Scan for the cell matching the given text and deliver its (X, Y) coordinate at center. 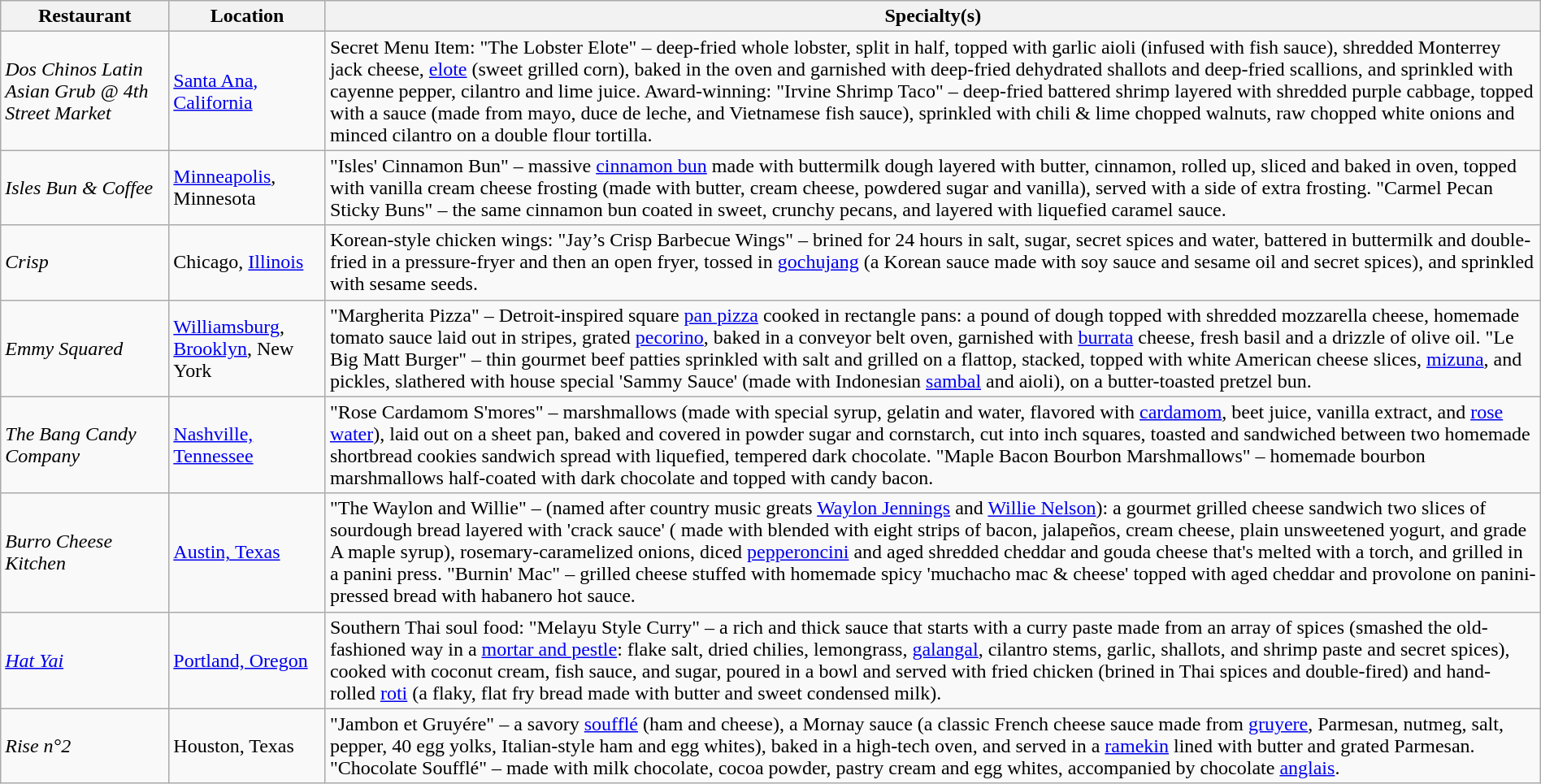
Burro Cheese Kitchen (85, 552)
Restaurant (85, 16)
Emmy Squared (85, 348)
Dos Chinos Latin Asian Grub @ 4th Street Market (85, 91)
Specialty(s) (933, 16)
Santa Ana, California (247, 91)
Portland, Oregon (247, 660)
Crisp (85, 262)
Houston, Texas (247, 746)
Location (247, 16)
Austin, Texas (247, 552)
Nashville, Tennessee (247, 445)
Rise n°2 (85, 746)
Hat Yai (85, 660)
Minneapolis, Minnesota (247, 188)
Isles Bun & Coffee (85, 188)
The Bang Candy Company (85, 445)
Williamsburg, Brooklyn, New York (247, 348)
Chicago, Illinois (247, 262)
